From the cell containing the given text, extract its center point as (X, Y) coordinate. 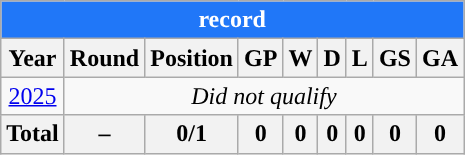
L (360, 58)
Round (104, 58)
0/1 (192, 134)
Did not qualify (264, 96)
D (332, 58)
GP (260, 58)
2025 (33, 96)
Year (33, 58)
GA (440, 58)
W (300, 58)
– (104, 134)
Total (33, 134)
GS (394, 58)
Position (192, 58)
record (232, 20)
